Provide the (x, y) coordinate of the cell's center where the given text is located.  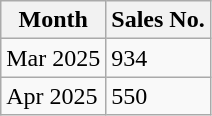
550 (158, 96)
Sales No. (158, 20)
934 (158, 58)
Month (54, 20)
Apr 2025 (54, 96)
Mar 2025 (54, 58)
